Return (x, y) of the center of cell containing provided text 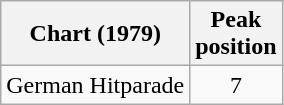
7 (236, 85)
Chart (1979) (96, 34)
Peakposition (236, 34)
German Hitparade (96, 85)
